For the text-containing cell, return its midpoint in [X, Y] coordinate format. 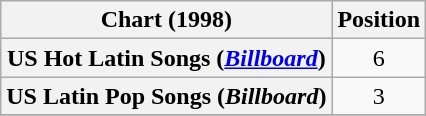
Position [379, 20]
6 [379, 58]
3 [379, 96]
US Latin Pop Songs (Billboard) [166, 96]
US Hot Latin Songs (Billboard) [166, 58]
Chart (1998) [166, 20]
